Scan for the cell matching the given text and deliver its (X, Y) coordinate at center. 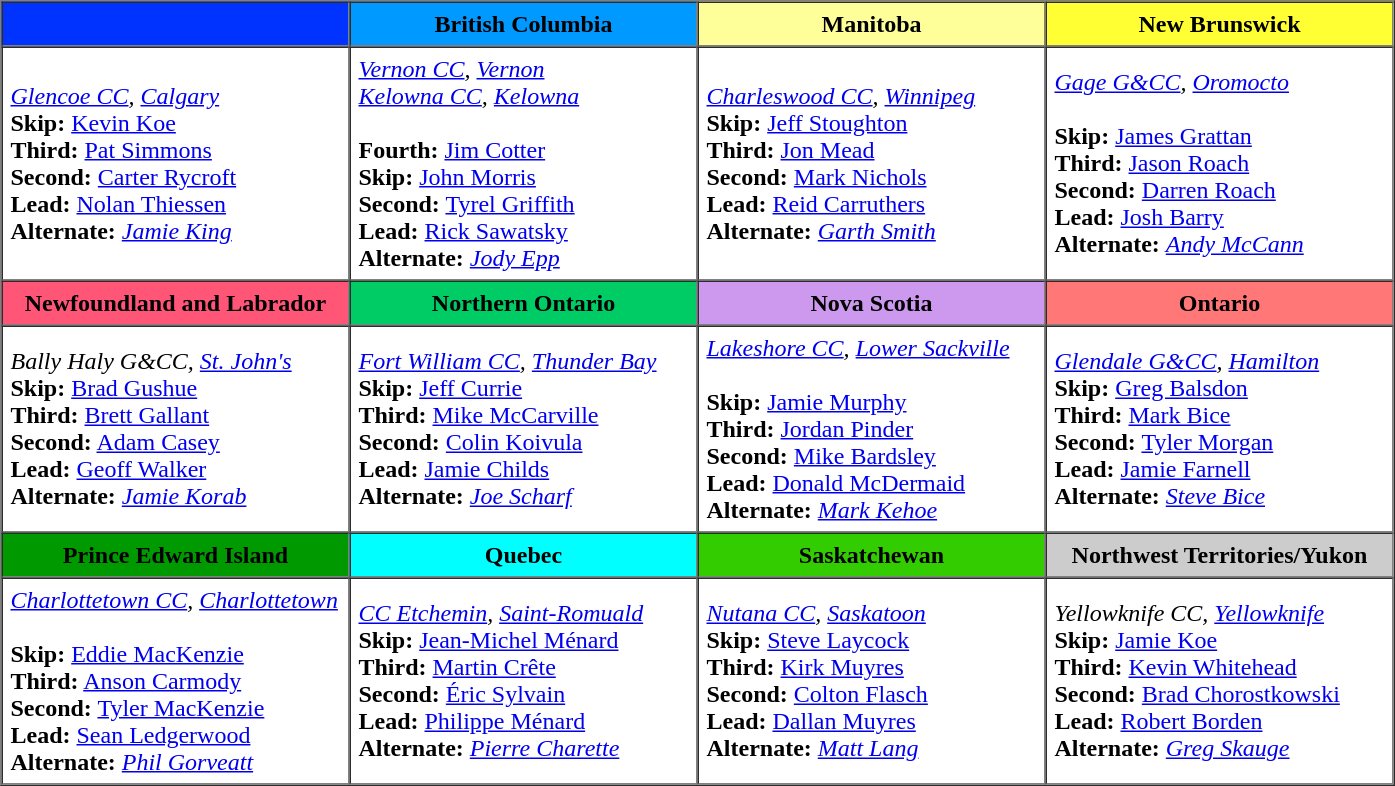
Ontario (1220, 302)
Nutana CC, SaskatoonSkip: Steve Laycock Third: Kirk Muyres Second: Colton Flasch Lead: Dallan Muyres Alternate: Matt Lang (872, 682)
British Columbia (524, 24)
Gage G&CC, OromoctoSkip: James Grattan Third: Jason Roach Second: Darren Roach Lead: Josh Barry Alternate: Andy McCann (1220, 163)
Charlottetown CC, CharlottetownSkip: Eddie MacKenzie Third: Anson Carmody Second: Tyler MacKenzie Lead: Sean Ledgerwood Alternate: Phil Gorveatt (176, 682)
Saskatchewan (872, 554)
Bally Haly G&CC, St. John's Skip: Brad Gushue Third: Brett Gallant Second: Adam Casey Lead: Geoff Walker Alternate: Jamie Korab (176, 430)
Prince Edward Island (176, 554)
Charleswood CC, WinnipegSkip: Jeff Stoughton Third: Jon Mead Second: Mark Nichols Lead: Reid Carruthers Alternate: Garth Smith (872, 163)
CC Etchemin, Saint-RomualdSkip: Jean-Michel Ménard Third: Martin Crête Second: Éric Sylvain Lead: Philippe Ménard Alternate: Pierre Charette (524, 682)
Fort William CC, Thunder BaySkip: Jeff Currie Third: Mike McCarville Second: Colin Koivula Lead: Jamie Childs Alternate: Joe Scharf (524, 430)
New Brunswick (1220, 24)
Vernon CC, VernonKelowna CC, KelownaFourth: Jim Cotter Skip: John Morris Second: Tyrel Griffith Lead: Rick Sawatsky Alternate: Jody Epp (524, 163)
Quebec (524, 554)
Manitoba (872, 24)
Lakeshore CC, Lower SackvilleSkip: Jamie Murphy Third: Jordan Pinder Second: Mike Bardsley Lead: Donald McDermaid Alternate: Mark Kehoe (872, 430)
Northwest Territories/Yukon (1220, 554)
Glendale G&CC, HamiltonSkip: Greg Balsdon Third: Mark Bice Second: Tyler Morgan Lead: Jamie Farnell Alternate: Steve Bice (1220, 430)
Nova Scotia (872, 302)
Glencoe CC, CalgarySkip: Kevin Koe Third: Pat Simmons Second: Carter Rycroft Lead: Nolan Thiessen Alternate: Jamie King (176, 163)
Yellowknife CC, YellowknifeSkip: Jamie Koe Third: Kevin Whitehead Second: Brad Chorostkowski Lead: Robert Borden Alternate: Greg Skauge (1220, 682)
Newfoundland and Labrador (176, 302)
Northern Ontario (524, 302)
